Provide the (x, y) coordinate of the cell's center where the given text is located.  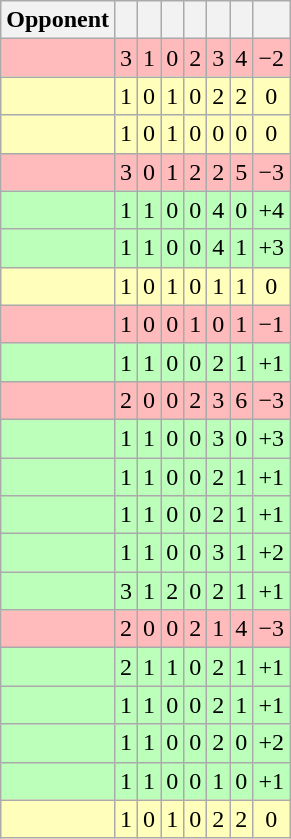
5 (242, 172)
Opponent (58, 20)
−2 (272, 58)
+4 (272, 210)
−1 (272, 324)
6 (242, 400)
